Search for the cell housing the specified text and yield its (X, Y) center coordinate. 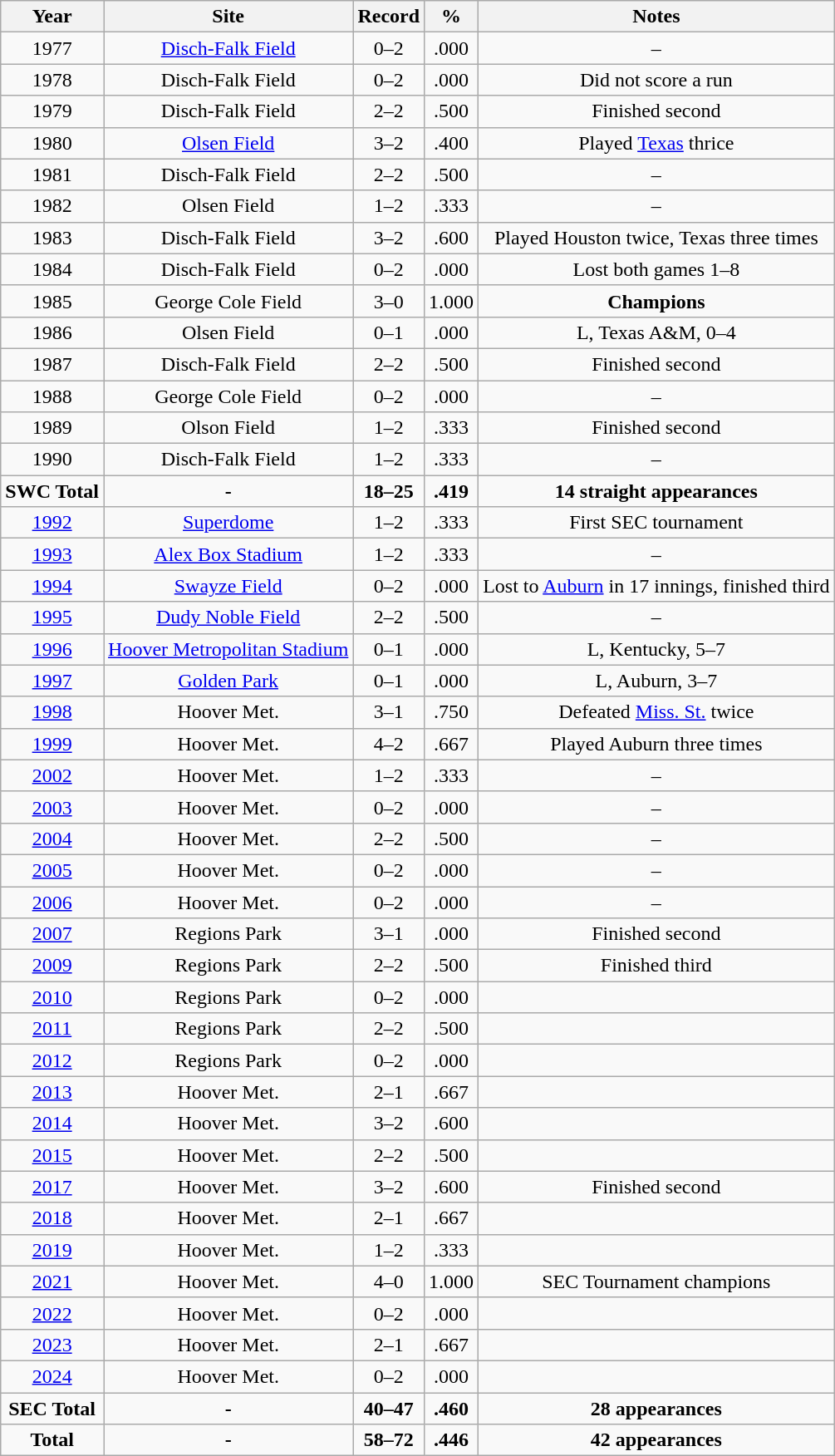
1982 (52, 206)
.400 (452, 143)
1998 (52, 712)
Did not score a run (656, 80)
2018 (52, 1218)
2021 (52, 1281)
2003 (52, 807)
1993 (52, 554)
2023 (52, 1345)
.446 (452, 1440)
28 appearances (656, 1409)
4–2 (389, 744)
2024 (52, 1376)
Champions (656, 301)
2013 (52, 1092)
L, Kentucky, 5–7 (656, 649)
2007 (52, 934)
.460 (452, 1409)
Finished third (656, 966)
1979 (52, 111)
Site (228, 17)
Lost both games 1–8 (656, 269)
4–0 (389, 1281)
42 appearances (656, 1440)
SEC Total (52, 1409)
Played Texas thrice (656, 143)
Swayze Field (228, 586)
Olson Field (228, 428)
2019 (52, 1250)
2014 (52, 1124)
Played Auburn three times (656, 744)
2015 (52, 1155)
2005 (52, 870)
L, Texas A&M, 0–4 (656, 332)
1986 (52, 332)
.750 (452, 712)
Year (52, 17)
1996 (52, 649)
Dudy Noble Field (228, 617)
1988 (52, 396)
14 straight appearances (656, 491)
.419 (452, 491)
3–0 (389, 301)
Defeated Miss. St. twice (656, 712)
1997 (52, 681)
Golden Park (228, 681)
Played Houston twice, Texas three times (656, 238)
2011 (52, 1029)
40–47 (389, 1409)
1992 (52, 523)
1984 (52, 269)
Notes (656, 17)
Alex Box Stadium (228, 554)
1980 (52, 143)
58–72 (389, 1440)
1994 (52, 586)
1995 (52, 617)
2010 (52, 997)
2009 (52, 966)
1987 (52, 364)
2002 (52, 775)
% (452, 17)
Superdome (228, 523)
First SEC tournament (656, 523)
Lost to Auburn in 17 innings, finished third (656, 586)
Total (52, 1440)
1985 (52, 301)
Hoover Metropolitan Stadium (228, 649)
1983 (52, 238)
18–25 (389, 491)
L, Auburn, 3–7 (656, 681)
1977 (52, 48)
2017 (52, 1187)
1999 (52, 744)
1989 (52, 428)
SEC Tournament champions (656, 1281)
Record (389, 17)
2022 (52, 1313)
2012 (52, 1060)
2006 (52, 902)
2004 (52, 839)
1990 (52, 460)
1981 (52, 175)
SWC Total (52, 491)
1978 (52, 80)
